Return the [X, Y] coordinate for the center point of the cell that contains the specified text.  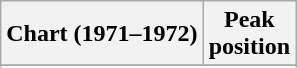
Peakposition [249, 34]
Chart (1971–1972) [102, 34]
